Pinpoint the cell where the given text exists, returning its (x, y) midpoint coordinate. 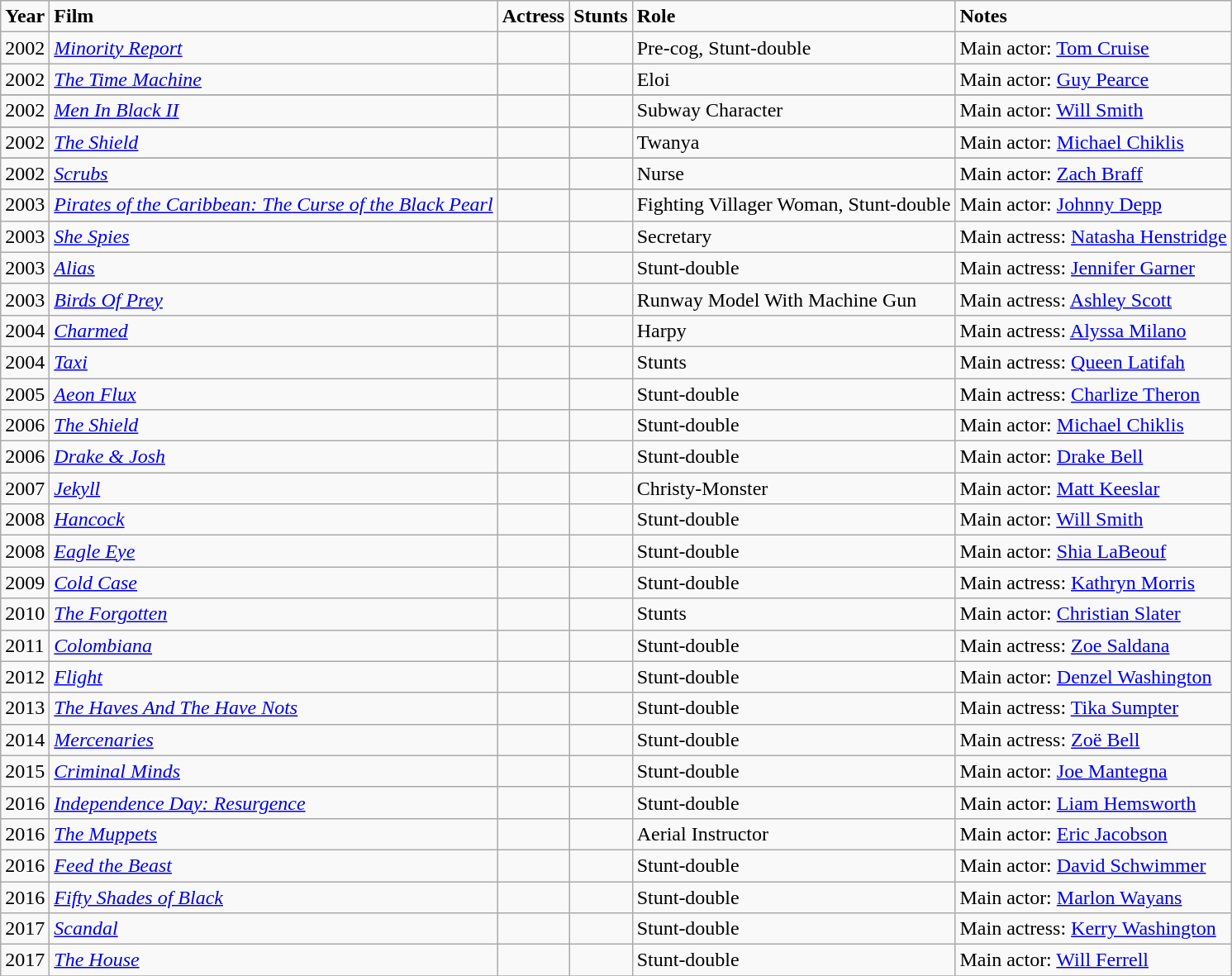
Flight (274, 677)
Main actor: Tom Cruise (1093, 48)
2015 (25, 771)
Role (793, 17)
Main actress: Kerry Washington (1093, 929)
Main actor: Drake Bell (1093, 457)
Main actress: Zoe Saldana (1093, 645)
2009 (25, 583)
Main actor: Johnny Depp (1093, 205)
Main actor: Christian Slater (1093, 614)
Main actor: Joe Mantegna (1093, 771)
She Spies (274, 236)
Hancock (274, 520)
Main actress: Zoë Bell (1093, 740)
Main actor: Liam Hemsworth (1093, 802)
2013 (25, 708)
Independence Day: Resurgence (274, 802)
Runway Model With Machine Gun (793, 299)
Christy-Monster (793, 488)
Film (274, 17)
Main actress: Queen Latifah (1093, 362)
Main actor: Zach Braff (1093, 174)
Main actor: Eric Jacobson (1093, 834)
Scrubs (274, 174)
Main actor: Matt Keeslar (1093, 488)
Year (25, 17)
Main actress: Charlize Theron (1093, 394)
Drake & Josh (274, 457)
Main actor: Guy Pearce (1093, 79)
Eagle Eye (274, 551)
Main actor: Shia LaBeouf (1093, 551)
2014 (25, 740)
Main actor: David Schwimmer (1093, 865)
The Haves And The Have Nots (274, 708)
Cold Case (274, 583)
The Forgotten (274, 614)
Eloi (793, 79)
Feed the Beast (274, 865)
2012 (25, 677)
Main actor: Marlon Wayans (1093, 897)
Pre-cog, Stunt-double (793, 48)
Main actress: Alyssa Milano (1093, 331)
Secretary (793, 236)
The Time Machine (274, 79)
Jekyll (274, 488)
2010 (25, 614)
Actress (534, 17)
Pirates of the Caribbean: The Curse of the Black Pearl (274, 205)
Alias (274, 268)
Aerial Instructor (793, 834)
The House (274, 960)
Main actress: Kathryn Morris (1093, 583)
Notes (1093, 17)
Taxi (274, 362)
2005 (25, 394)
Minority Report (274, 48)
Birds Of Prey (274, 299)
2007 (25, 488)
Charmed (274, 331)
Harpy (793, 331)
Main actress: Jennifer Garner (1093, 268)
Main actress: Ashley Scott (1093, 299)
Scandal (274, 929)
Subway Character (793, 111)
Criminal Minds (274, 771)
Main actor: Denzel Washington (1093, 677)
Main actress: Natasha Henstridge (1093, 236)
The Muppets (274, 834)
Main actress: Tika Sumpter (1093, 708)
Fifty Shades of Black (274, 897)
Aeon Flux (274, 394)
Fighting Villager Woman, Stunt-double (793, 205)
Twanya (793, 142)
2011 (25, 645)
Nurse (793, 174)
Mercenaries (274, 740)
Men In Black II (274, 111)
Colombiana (274, 645)
Main actor: Will Ferrell (1093, 960)
